Capture the cell that displays the provided text and extract its (X, Y) central coordinate. 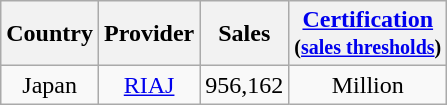
956,162 (244, 85)
Sales (244, 34)
Certification(sales thresholds) (368, 34)
Japan (50, 85)
Provider (148, 34)
RIAJ (148, 85)
Country (50, 34)
Million (368, 85)
